Pinpoint the cell where the given text exists, returning its [X, Y] midpoint coordinate. 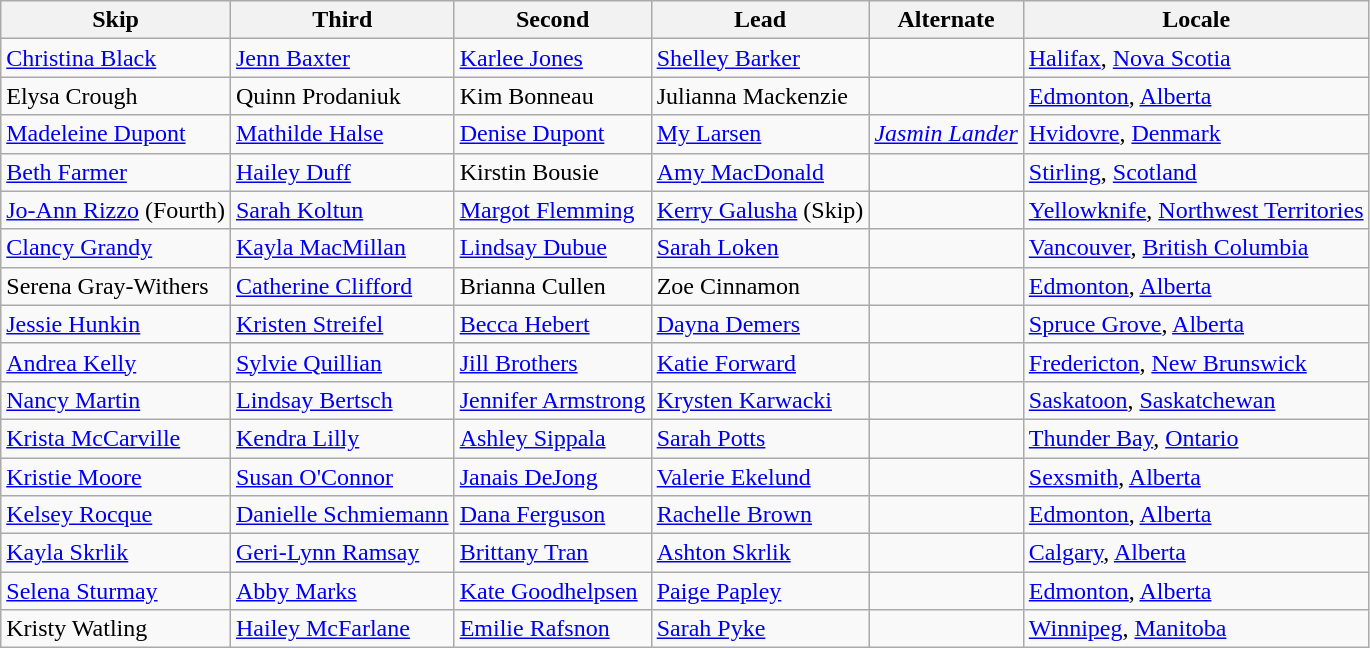
Andrea Kelly [116, 362]
Mathilde Halse [342, 134]
Sylvie Quillian [342, 362]
Clancy Grandy [116, 248]
Madeleine Dupont [116, 134]
Jenn Baxter [342, 58]
Brianna Cullen [552, 286]
Lindsay Bertsch [342, 400]
Kim Bonneau [552, 96]
Kayla Skrlik [116, 553]
Karlee Jones [552, 58]
Sarah Potts [760, 438]
Kendra Lilly [342, 438]
Sarah Koltun [342, 210]
Paige Papley [760, 591]
Fredericton, New Brunswick [1196, 362]
Krista McCarville [116, 438]
Kristie Moore [116, 477]
Saskatoon, Saskatchewan [1196, 400]
Kate Goodhelpsen [552, 591]
Alternate [946, 20]
Katie Forward [760, 362]
Halifax, Nova Scotia [1196, 58]
Jennifer Armstrong [552, 400]
Serena Gray-Withers [116, 286]
Amy MacDonald [760, 172]
Danielle Schmiemann [342, 515]
Sarah Pyke [760, 629]
Kristen Streifel [342, 324]
Elysa Crough [116, 96]
Lindsay Dubue [552, 248]
Lead [760, 20]
Vancouver, British Columbia [1196, 248]
Jill Brothers [552, 362]
Denise Dupont [552, 134]
My Larsen [760, 134]
Christina Black [116, 58]
Locale [1196, 20]
Dana Ferguson [552, 515]
Catherine Clifford [342, 286]
Jessie Hunkin [116, 324]
Zoe Cinnamon [760, 286]
Janais DeJong [552, 477]
Selena Sturmay [116, 591]
Calgary, Alberta [1196, 553]
Margot Flemming [552, 210]
Valerie Ekelund [760, 477]
Brittany Tran [552, 553]
Third [342, 20]
Jasmin Lander [946, 134]
Abby Marks [342, 591]
Spruce Grove, Alberta [1196, 324]
Sarah Loken [760, 248]
Sexsmith, Alberta [1196, 477]
Kelsey Rocque [116, 515]
Thunder Bay, Ontario [1196, 438]
Shelley Barker [760, 58]
Kristy Watling [116, 629]
Second [552, 20]
Hvidovre, Denmark [1196, 134]
Winnipeg, Manitoba [1196, 629]
Rachelle Brown [760, 515]
Kerry Galusha (Skip) [760, 210]
Beth Farmer [116, 172]
Dayna Demers [760, 324]
Kayla MacMillan [342, 248]
Nancy Martin [116, 400]
Becca Hebert [552, 324]
Susan O'Connor [342, 477]
Krysten Karwacki [760, 400]
Emilie Rafsnon [552, 629]
Ashton Skrlik [760, 553]
Kirstin Bousie [552, 172]
Ashley Sippala [552, 438]
Hailey McFarlane [342, 629]
Stirling, Scotland [1196, 172]
Skip [116, 20]
Hailey Duff [342, 172]
Yellowknife, Northwest Territories [1196, 210]
Geri-Lynn Ramsay [342, 553]
Jo-Ann Rizzo (Fourth) [116, 210]
Quinn Prodaniuk [342, 96]
Julianna Mackenzie [760, 96]
